For the text-containing cell, return its midpoint in (X, Y) coordinate format. 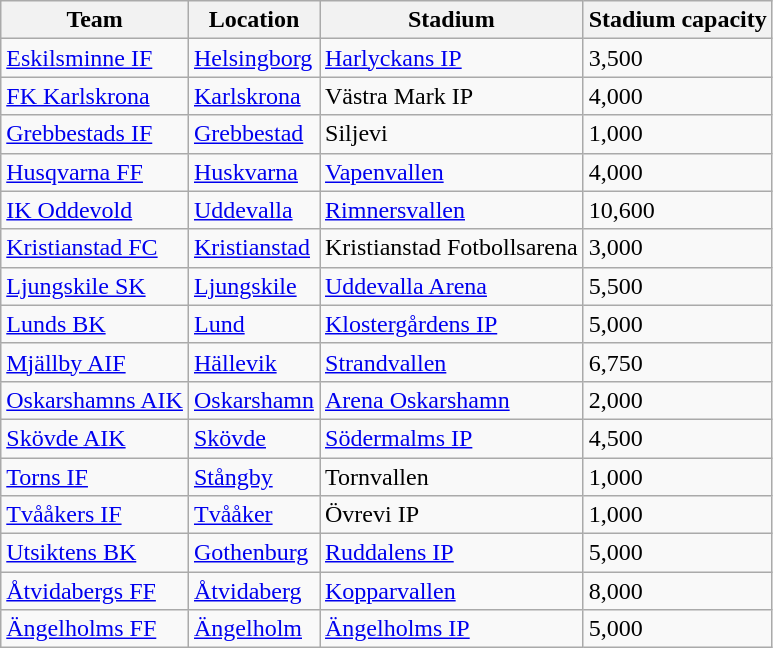
Tvååker (254, 515)
Tornvallen (452, 477)
Hällevik (254, 362)
Rimnersvallen (452, 210)
Gothenburg (254, 553)
Ängelholm (254, 629)
Klostergårdens IP (452, 324)
Åtvidaberg (254, 591)
IK Oddevold (95, 210)
Mjällby AIF (95, 362)
Karlskrona (254, 96)
Uddevalla (254, 210)
10,600 (678, 210)
4,500 (678, 438)
Grebbestads IF (95, 134)
2,000 (678, 400)
Ljungskile SK (95, 286)
Kristianstad FC (95, 248)
Huskvarna (254, 172)
Ängelholms IP (452, 629)
Lund (254, 324)
Siljevi (452, 134)
Oskarshamns AIK (95, 400)
Övrevi IP (452, 515)
Location (254, 20)
Helsingborg (254, 58)
Kristianstad Fotbollsarena (452, 248)
Team (95, 20)
5,500 (678, 286)
Ljungskile (254, 286)
Stadium (452, 20)
Stångby (254, 477)
3,500 (678, 58)
Arena Oskarshamn (452, 400)
Grebbestad (254, 134)
Ruddalens IP (452, 553)
Harlyckans IP (452, 58)
Husqvarna FF (95, 172)
Tvååkers IF (95, 515)
FK Karlskrona (95, 96)
Lunds BK (95, 324)
Oskarshamn (254, 400)
Kristianstad (254, 248)
Västra Mark IP (452, 96)
Eskilsminne IF (95, 58)
Strandvallen (452, 362)
Utsiktens BK (95, 553)
Uddevalla Arena (452, 286)
Kopparvallen (452, 591)
6,750 (678, 362)
Ängelholms FF (95, 629)
Åtvidabergs FF (95, 591)
Skövde (254, 438)
Skövde AIK (95, 438)
Södermalms IP (452, 438)
Stadium capacity (678, 20)
3,000 (678, 248)
Torns IF (95, 477)
8,000 (678, 591)
Vapenvallen (452, 172)
